Detect which cell encompasses the target text, then output its [X, Y] center coordinate. 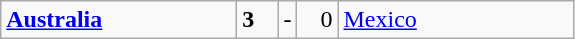
- [288, 20]
Australia [119, 20]
Mexico [456, 20]
0 [318, 20]
3 [258, 20]
